Return [X, Y] of the center of cell containing provided text 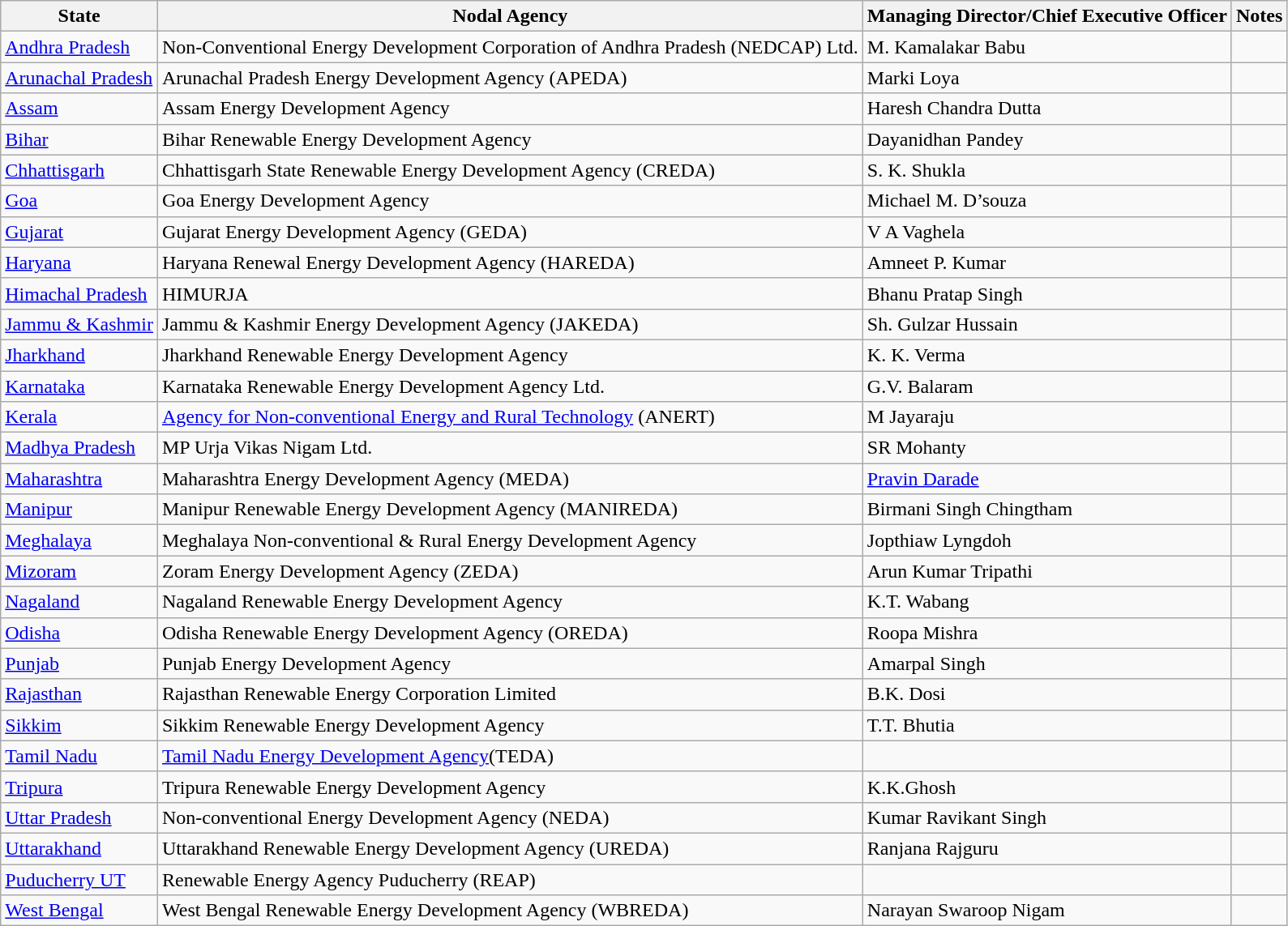
Sikkim Renewable Energy Development Agency [510, 725]
Sikkim [79, 725]
Meghalaya [79, 540]
Manipur [79, 510]
Pravin Darade [1047, 479]
Ranjana Rajguru [1047, 848]
Uttarakhand Renewable Energy Development Agency (UREDA) [510, 848]
Arunachal Pradesh Energy Development Agency (APEDA) [510, 78]
Arunachal Pradesh [79, 78]
Tamil Nadu [79, 756]
Agency for Non-conventional Energy and Rural Technology (ANERT) [510, 417]
Odisha Renewable Energy Development Agency (OREDA) [510, 633]
Nagaland [79, 602]
Goa [79, 201]
Dayanidhan Pandey [1047, 139]
Managing Director/Chief Executive Officer [1047, 16]
Maharashtra [79, 479]
Narayan Swaroop Nigam [1047, 911]
West Bengal Renewable Energy Development Agency (WBREDA) [510, 911]
Haresh Chandra Dutta [1047, 109]
Tamil Nadu Energy Development Agency(TEDA) [510, 756]
Michael M. D’souza [1047, 201]
Kerala [79, 417]
Meghalaya Non-conventional & Rural Energy Development Agency [510, 540]
Goa Energy Development Agency [510, 201]
Nodal Agency [510, 16]
Renewable Energy Agency Puducherry (REAP) [510, 879]
Jharkhand [79, 355]
T.T. Bhutia [1047, 725]
Jopthiaw Lyngdoh [1047, 540]
Karnataka Renewable Energy Development Agency Ltd. [510, 386]
Marki Loya [1047, 78]
M. Kamalakar Babu [1047, 47]
Bhanu Pratap Singh [1047, 293]
Uttarakhand [79, 848]
Chhattisgarh [79, 170]
Mizoram [79, 571]
K. K. Verma [1047, 355]
Bihar [79, 139]
Gujarat Energy Development Agency (GEDA) [510, 232]
Haryana [79, 262]
Kumar Ravikant Singh [1047, 817]
Assam Energy Development Agency [510, 109]
Gujarat [79, 232]
Jammu & Kashmir Energy Development Agency (JAKEDA) [510, 324]
Chhattisgarh State Renewable Energy Development Agency (CREDA) [510, 170]
Tripura [79, 787]
Jharkhand Renewable Energy Development Agency [510, 355]
K.K.Ghosh [1047, 787]
Rajasthan [79, 694]
HIMURJA [510, 293]
Assam [79, 109]
Arun Kumar Tripathi [1047, 571]
V A Vaghela [1047, 232]
Non-Conventional Energy Development Corporation of Andhra Pradesh (NEDCAP) Ltd. [510, 47]
K.T. Wabang [1047, 602]
Tripura Renewable Energy Development Agency [510, 787]
Nagaland Renewable Energy Development Agency [510, 602]
Rajasthan Renewable Energy Corporation Limited [510, 694]
Andhra Pradesh [79, 47]
Jammu & Kashmir [79, 324]
Non-conventional Energy Development Agency (NEDA) [510, 817]
Bihar Renewable Energy Development Agency [510, 139]
Punjab [79, 664]
Himachal Pradesh [79, 293]
Puducherry UT [79, 879]
Manipur Renewable Energy Development Agency (MANIREDA) [510, 510]
Madhya Pradesh [79, 448]
MP Urja Vikas Nigam Ltd. [510, 448]
Zoram Energy Development Agency (ZEDA) [510, 571]
Roopa Mishra [1047, 633]
B.K. Dosi [1047, 694]
S. K. Shukla [1047, 170]
Punjab Energy Development Agency [510, 664]
Notes [1259, 16]
Sh. Gulzar Hussain [1047, 324]
West Bengal [79, 911]
Odisha [79, 633]
Haryana Renewal Energy Development Agency (HAREDA) [510, 262]
Amarpal Singh [1047, 664]
G.V. Balaram [1047, 386]
SR Mohanty [1047, 448]
State [79, 16]
Karnataka [79, 386]
Birmani Singh Chingtham [1047, 510]
Uttar Pradesh [79, 817]
M Jayaraju [1047, 417]
Amneet P. Kumar [1047, 262]
Maharashtra Energy Development Agency (MEDA) [510, 479]
